Return the [X, Y] coordinate for the center point of the cell that contains the specified text.  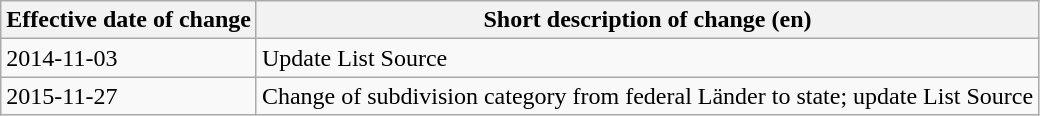
Short description of change (en) [647, 20]
Change of subdivision category from federal Länder to state; update List Source [647, 96]
Effective date of change [129, 20]
2014-11-03 [129, 58]
2015-11-27 [129, 96]
Update List Source [647, 58]
